Output the (X, Y) coordinate of the center of the cell containing the given text.  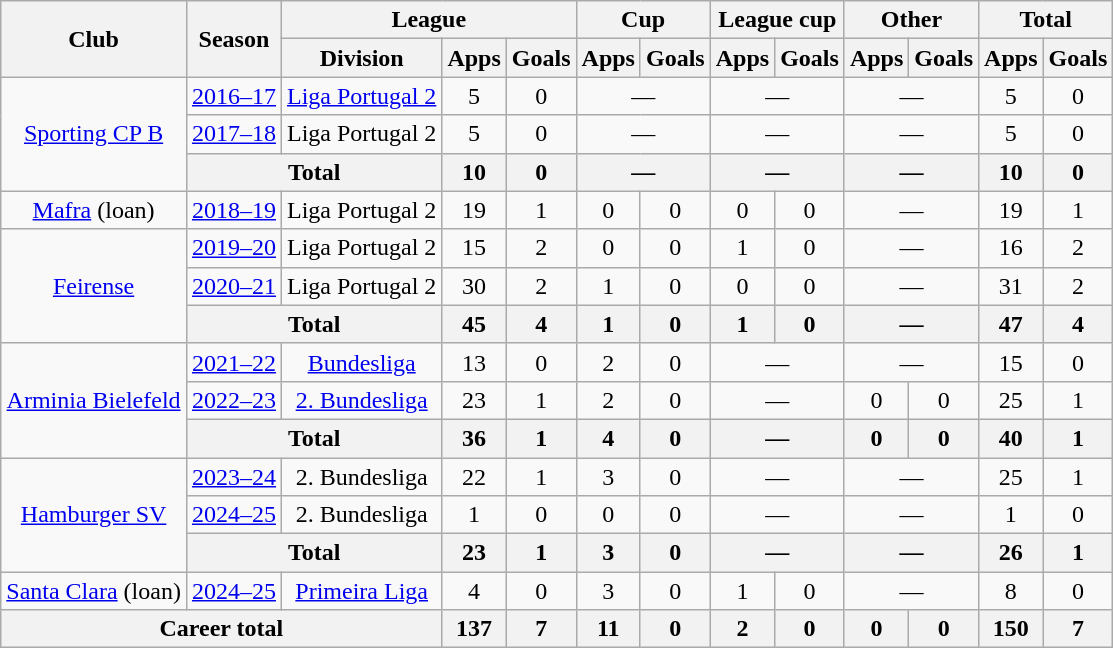
137 (474, 629)
Other (911, 20)
Sporting CP B (94, 134)
Feirense (94, 286)
2023–24 (234, 477)
8 (1011, 591)
Bundesliga (361, 362)
Season (234, 39)
150 (1011, 629)
2022–23 (234, 400)
16 (1011, 248)
2019–20 (234, 248)
36 (474, 438)
22 (474, 477)
Arminia Bielefeld (94, 400)
Cup (643, 20)
Santa Clara (loan) (94, 591)
Division (361, 58)
2017–18 (234, 134)
League (428, 20)
31 (1011, 286)
Club (94, 39)
40 (1011, 438)
2020–21 (234, 286)
Mafra (loan) (94, 210)
13 (474, 362)
47 (1011, 324)
League cup (777, 20)
2018–19 (234, 210)
2021–22 (234, 362)
Primeira Liga (361, 591)
30 (474, 286)
45 (474, 324)
2016–17 (234, 96)
26 (1011, 553)
Hamburger SV (94, 515)
11 (608, 629)
Career total (222, 629)
